Search for the cell housing the specified text and yield its (X, Y) center coordinate. 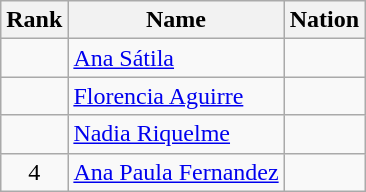
Nation (324, 20)
Florencia Aguirre (176, 96)
Ana Sátila (176, 58)
4 (34, 172)
Name (176, 20)
Nadia Riquelme (176, 134)
Ana Paula Fernandez (176, 172)
Rank (34, 20)
